From the cell containing the given text, extract its center point as [X, Y] coordinate. 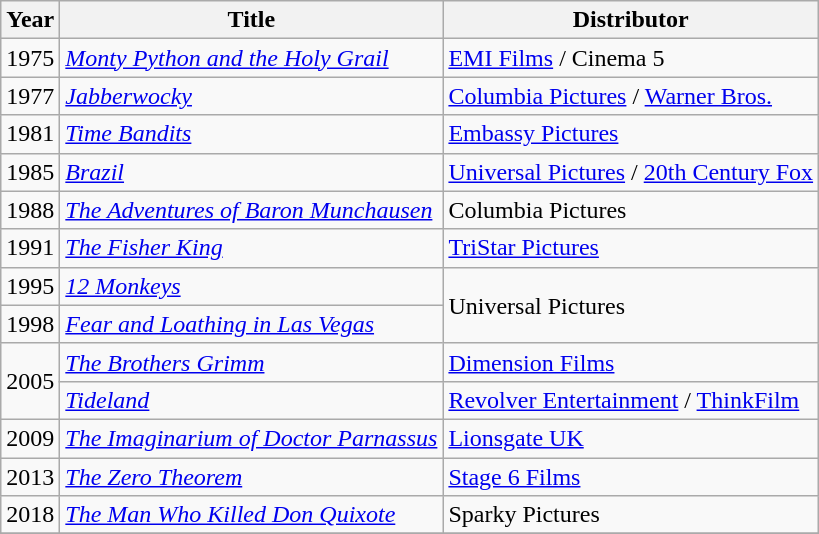
TriStar Pictures [631, 248]
Sparky Pictures [631, 515]
1988 [30, 210]
Lionsgate UK [631, 438]
Universal Pictures / 20th Century Fox [631, 172]
1985 [30, 172]
1991 [30, 248]
The Adventures of Baron Munchausen [252, 210]
Brazil [252, 172]
2018 [30, 515]
1975 [30, 58]
2009 [30, 438]
1977 [30, 96]
2005 [30, 381]
2013 [30, 477]
The Imaginarium of Doctor Parnassus [252, 438]
Tideland [252, 400]
Time Bandits [252, 134]
Columbia Pictures / Warner Bros. [631, 96]
1998 [30, 324]
Distributor [631, 20]
Jabberwocky [252, 96]
Dimension Films [631, 362]
Monty Python and the Holy Grail [252, 58]
Fear and Loathing in Las Vegas [252, 324]
12 Monkeys [252, 286]
Universal Pictures [631, 305]
1981 [30, 134]
Year [30, 20]
The Brothers Grimm [252, 362]
Revolver Entertainment / ThinkFilm [631, 400]
EMI Films / Cinema 5 [631, 58]
Columbia Pictures [631, 210]
Title [252, 20]
Stage 6 Films [631, 477]
The Zero Theorem [252, 477]
Embassy Pictures [631, 134]
The Fisher King [252, 248]
The Man Who Killed Don Quixote [252, 515]
1995 [30, 286]
